Pinpoint the cell where the given text exists, returning its (x, y) midpoint coordinate. 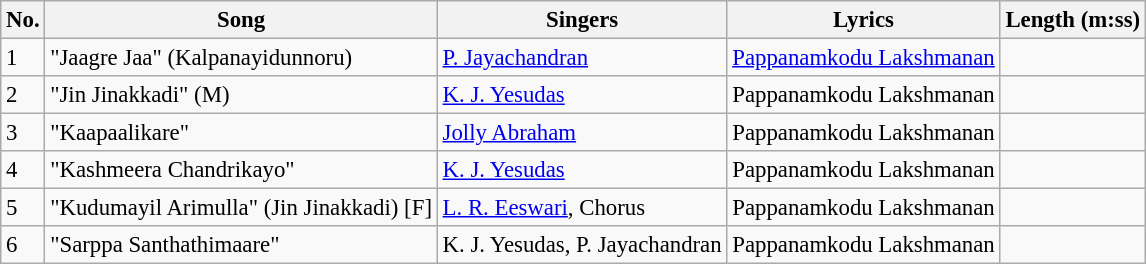
No. (23, 20)
K. J. Yesudas, P. Jayachandran (582, 245)
"Kaapaalikare" (241, 133)
"Jaagre Jaa" (Kalpanayidunnoru) (241, 58)
"Jin Jinakkadi" (M) (241, 95)
"Sarppa Santhathimaare" (241, 245)
6 (23, 245)
"Kashmeera Chandrikayo" (241, 170)
L. R. Eeswari, Chorus (582, 208)
3 (23, 133)
1 (23, 58)
4 (23, 170)
Jolly Abraham (582, 133)
"Kudumayil Arimulla" (Jin Jinakkadi) [F] (241, 208)
Song (241, 20)
Length (m:ss) (1072, 20)
Singers (582, 20)
Lyrics (864, 20)
2 (23, 95)
P. Jayachandran (582, 58)
5 (23, 208)
